Return [X, Y] of the center of cell containing provided text 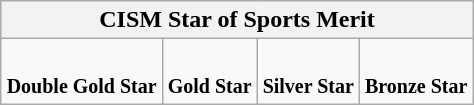
CISM Star of Sports Merit [237, 20]
Silver Star [308, 72]
Double Gold Star [82, 72]
Bronze Star [416, 72]
Gold Star [210, 72]
